Return the [x, y] coordinate for the center point of the cell that contains the specified text.  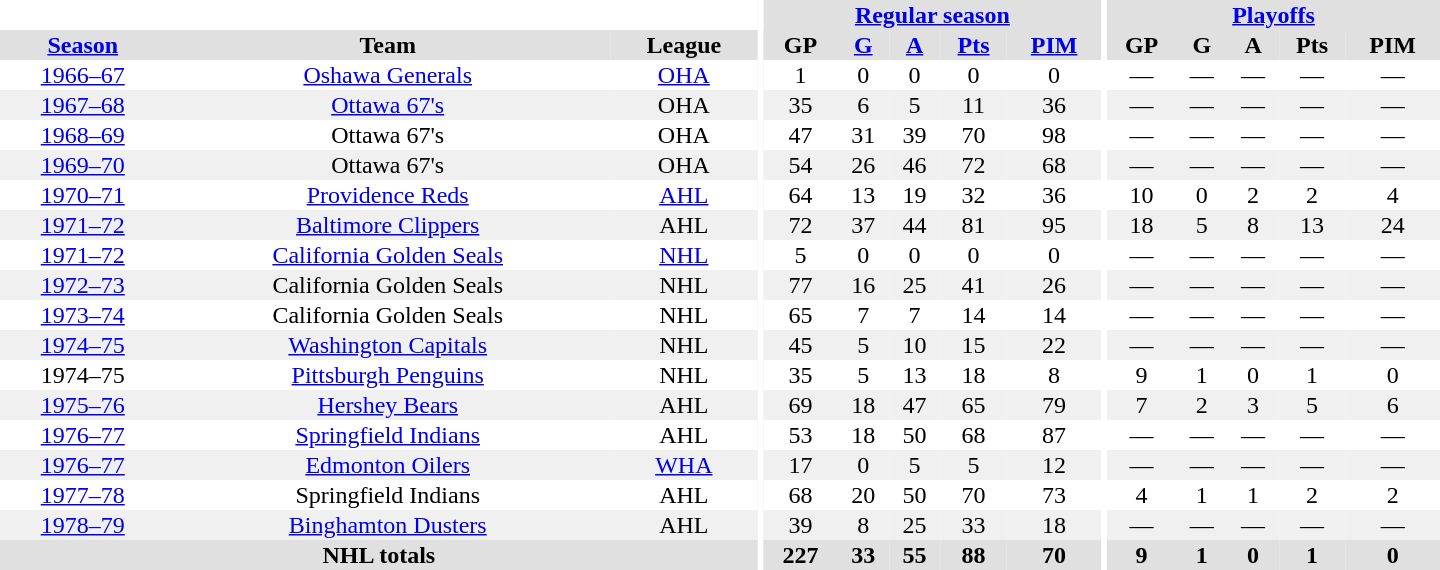
Baltimore Clippers [387, 225]
87 [1054, 435]
55 [914, 555]
32 [974, 195]
46 [914, 165]
League [684, 45]
1966–67 [82, 75]
WHA [684, 465]
1973–74 [82, 315]
Hershey Bears [387, 405]
15 [974, 345]
Binghamton Dusters [387, 525]
3 [1252, 405]
44 [914, 225]
1967–68 [82, 105]
31 [864, 135]
227 [800, 555]
20 [864, 495]
11 [974, 105]
Season [82, 45]
77 [800, 285]
1969–70 [82, 165]
16 [864, 285]
64 [800, 195]
Oshawa Generals [387, 75]
Playoffs [1274, 15]
Edmonton Oilers [387, 465]
NHL totals [379, 555]
53 [800, 435]
1977–78 [82, 495]
69 [800, 405]
1970–71 [82, 195]
24 [1392, 225]
Team [387, 45]
41 [974, 285]
73 [1054, 495]
79 [1054, 405]
45 [800, 345]
95 [1054, 225]
1968–69 [82, 135]
1975–76 [82, 405]
22 [1054, 345]
Pittsburgh Penguins [387, 375]
54 [800, 165]
37 [864, 225]
19 [914, 195]
Regular season [932, 15]
12 [1054, 465]
81 [974, 225]
Washington Capitals [387, 345]
1978–79 [82, 525]
1972–73 [82, 285]
98 [1054, 135]
Providence Reds [387, 195]
88 [974, 555]
17 [800, 465]
